Return the (X, Y) coordinate for the center point of the cell that contains the specified text.  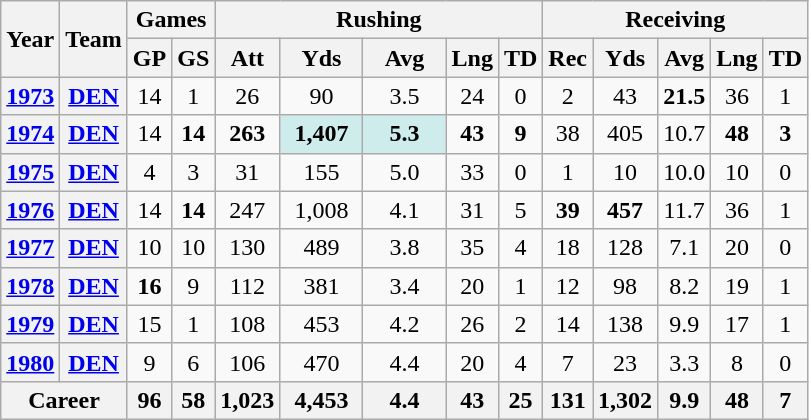
5.0 (404, 172)
247 (248, 210)
21.5 (684, 96)
Career (64, 400)
35 (472, 248)
8 (737, 362)
Year (30, 39)
39 (568, 210)
131 (568, 400)
457 (626, 210)
33 (472, 172)
98 (626, 286)
GP (149, 58)
38 (568, 134)
Team (94, 39)
3.4 (404, 286)
24 (472, 96)
Games (170, 20)
10.0 (684, 172)
3.8 (404, 248)
7.1 (684, 248)
1976 (30, 210)
1,023 (248, 400)
18 (568, 248)
3.5 (404, 96)
112 (248, 286)
16 (149, 286)
8.2 (684, 286)
128 (626, 248)
106 (248, 362)
96 (149, 400)
19 (737, 286)
4.1 (404, 210)
1979 (30, 324)
5.3 (404, 134)
6 (194, 362)
1974 (30, 134)
17 (737, 324)
25 (520, 400)
1,008 (322, 210)
130 (248, 248)
1,407 (322, 134)
Rec (568, 58)
108 (248, 324)
4,453 (322, 400)
90 (322, 96)
GS (194, 58)
Rushing (379, 20)
Receiving (676, 20)
4.2 (404, 324)
1978 (30, 286)
155 (322, 172)
5 (520, 210)
3.3 (684, 362)
1973 (30, 96)
1977 (30, 248)
138 (626, 324)
1980 (30, 362)
381 (322, 286)
405 (626, 134)
263 (248, 134)
Att (248, 58)
10.7 (684, 134)
1,302 (626, 400)
11.7 (684, 210)
470 (322, 362)
23 (626, 362)
453 (322, 324)
1975 (30, 172)
15 (149, 324)
58 (194, 400)
489 (322, 248)
12 (568, 286)
